Pinpoint the cell where the given text exists, returning its (X, Y) midpoint coordinate. 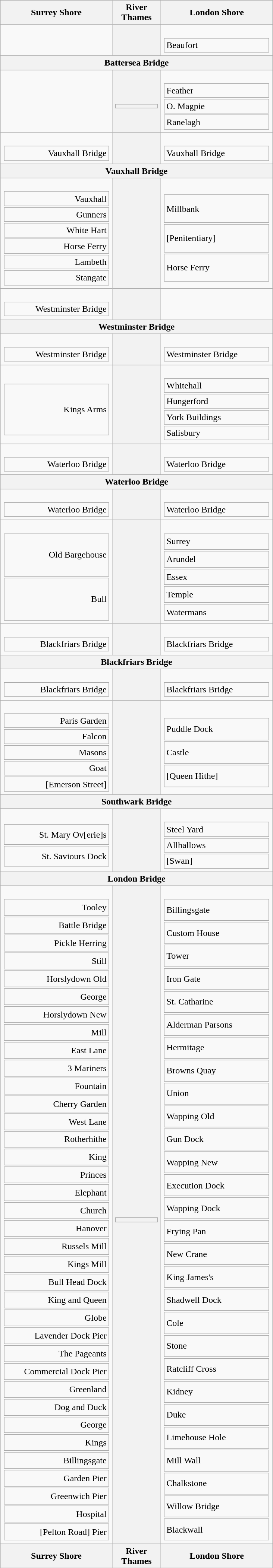
Bull (56, 599)
York Buildings (217, 417)
Feather (217, 91)
Russels Mill (56, 1246)
King and Queen (56, 1300)
Ranelagh (217, 122)
Alderman Parsons (217, 1025)
[Queen Hithe] (217, 776)
[Swan] (217, 861)
Watermans (217, 612)
Horslydown Old (56, 979)
Greenland (56, 1389)
Church (56, 1210)
Whitehall (217, 385)
Gunners (56, 215)
Chalkstone (217, 1484)
Falcon (56, 737)
Browns Quay (217, 1070)
Wapping Old (217, 1117)
Pickle Herring (56, 943)
Willow Bridge (217, 1506)
Lambeth (56, 262)
East Lane (56, 1050)
Old Bargehouse Bull (56, 572)
Shadwell Dock (217, 1300)
Still (56, 961)
Battersea Bridge (136, 63)
3 Mariners (56, 1068)
Millbank (217, 209)
[Emerson Street] (56, 784)
Duke (217, 1415)
Stangate (56, 278)
King (56, 1158)
Garden Pier (56, 1479)
Surrey (217, 542)
O. Magpie (217, 107)
New Crane (217, 1254)
Iron Gate (217, 979)
Kings (56, 1443)
London Bridge (136, 879)
Whitehall Hungerford York Buildings Salisbury (217, 404)
Kidney (217, 1391)
Puddle Dock Castle [Queen Hithe] (217, 748)
Princes (56, 1175)
Rotherhithe (56, 1140)
Southwark Bridge (136, 802)
Surrey Arundel Essex Temple Watermans (217, 572)
Fountain (56, 1086)
Mill (56, 1032)
Ratcliff Cross (217, 1369)
Commercial Dock Pier (56, 1371)
Salisbury (217, 433)
Essex (217, 577)
Allhallows (217, 845)
Paris Garden (56, 721)
Battle Bridge (56, 925)
Temple (217, 594)
Vauxhall Gunners White Hart Horse Ferry Lambeth Stangate (56, 233)
Vauxhall (56, 199)
Paris Garden Falcon Masons Goat [Emerson Street] (56, 748)
Stone (217, 1346)
Cherry Garden (56, 1104)
Goat (56, 768)
Globe (56, 1318)
Steel Yard Allhallows [Swan] (217, 840)
White Hart (56, 231)
Kings Mill (56, 1264)
St. Catharine (217, 1002)
West Lane (56, 1122)
Hermitage (217, 1048)
Hungerford (217, 401)
Lavender Dock Pier (56, 1336)
Feather O. Magpie Ranelagh (217, 101)
King James's (217, 1277)
St. Mary Ov[erie]s St. Saviours Dock (56, 840)
Hanover (56, 1228)
Execution Dock (217, 1185)
Old Bargehouse (56, 555)
Gun Dock (217, 1140)
Wapping Dock (217, 1208)
Frying Pan (217, 1231)
Limehouse Hole (217, 1438)
Cole (217, 1323)
Castle (217, 752)
Puddle Dock (217, 729)
[Pelton Road] Pier (56, 1532)
The Pageants (56, 1353)
Masons (56, 752)
St. Mary Ov[erie]s (56, 834)
Custom House (217, 933)
Hospital (56, 1514)
Horslydown New (56, 1015)
Dog and Duck (56, 1407)
Wapping New (217, 1163)
Millbank [Penitentiary] Horse Ferry (217, 233)
Union (217, 1094)
[Penitentiary] (217, 238)
Mill Wall (217, 1461)
Greenwich Pier (56, 1496)
Tooley (56, 907)
Tower (217, 956)
St. Saviours Dock (56, 856)
Arundel (217, 559)
Blackwall (217, 1529)
Bull Head Dock (56, 1282)
Elephant (56, 1193)
Steel Yard (217, 829)
